Pinpoint the cell where the given text exists, returning its (X, Y) midpoint coordinate. 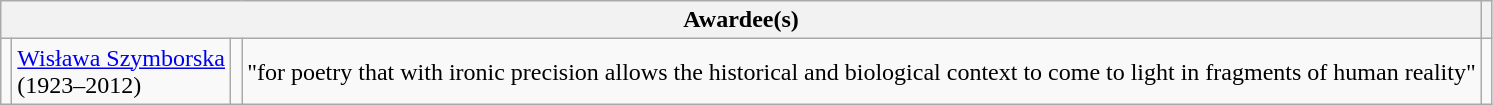
"for poetry that with ironic precision allows the historical and biological context to come to light in fragments of human reality" (862, 72)
Wisława Szymborska(1923–2012) (122, 72)
Awardee(s) (742, 20)
